From the cell containing the given text, extract its center point as (x, y) coordinate. 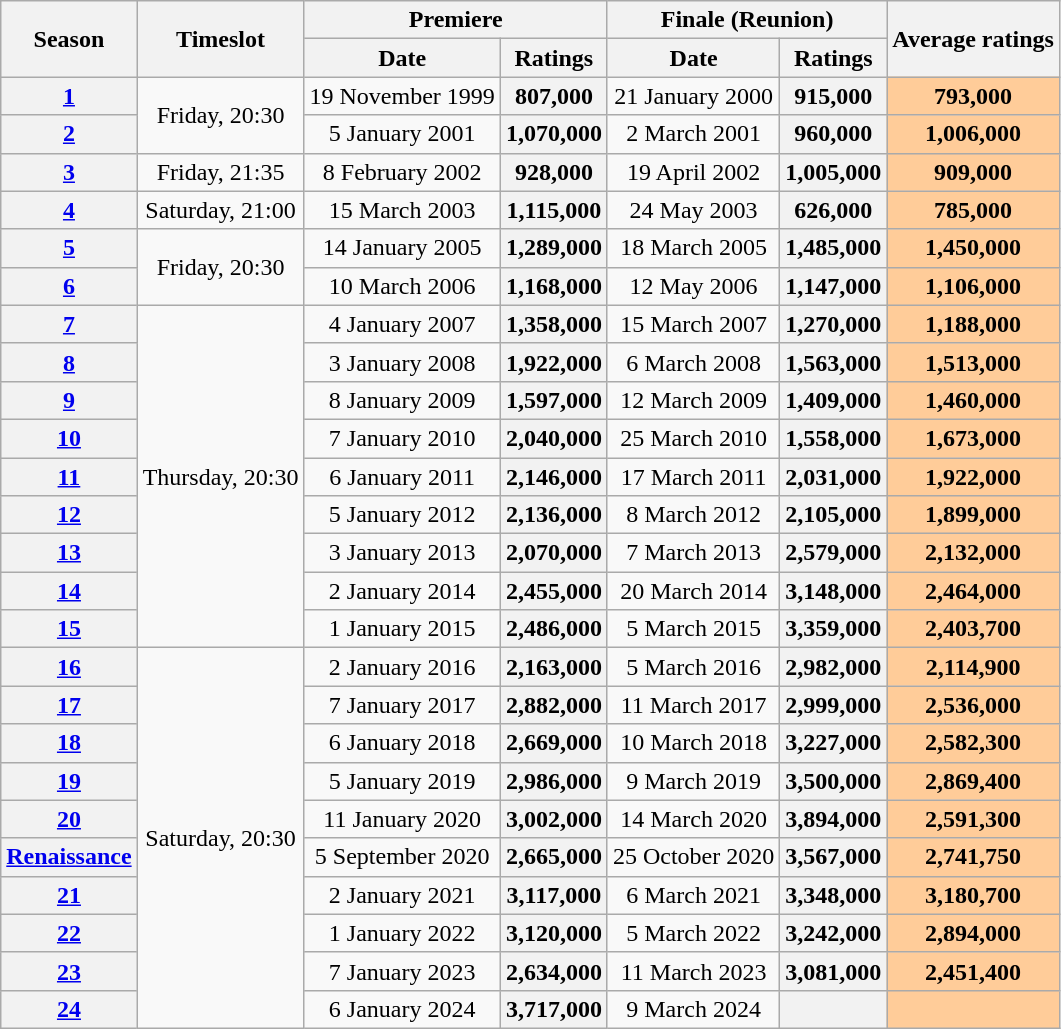
Friday, 21:35 (220, 172)
25 March 2010 (693, 438)
1,485,000 (834, 248)
7 January 2017 (402, 705)
2 January 2014 (402, 591)
1,460,000 (974, 400)
22 (69, 933)
2,999,000 (834, 705)
11 January 2020 (402, 819)
3 January 2008 (402, 362)
2,536,000 (974, 705)
14 March 2020 (693, 819)
1,270,000 (834, 324)
1,409,000 (834, 400)
2,455,000 (554, 591)
2 January 2016 (402, 667)
1,070,000 (554, 134)
7 January 2023 (402, 971)
3,117,000 (554, 895)
2,634,000 (554, 971)
Saturday, 21:00 (220, 210)
2,040,000 (554, 438)
11 March 2023 (693, 971)
6 January 2024 (402, 1009)
3,359,000 (834, 629)
2,132,000 (974, 553)
2 March 2001 (693, 134)
2,882,000 (554, 705)
5 March 2016 (693, 667)
2,403,700 (974, 629)
2,146,000 (554, 477)
1,147,000 (834, 286)
14 January 2005 (402, 248)
15 March 2007 (693, 324)
4 (69, 210)
Timeslot (220, 39)
3,227,000 (834, 743)
19 (69, 781)
4 January 2007 (402, 324)
6 January 2011 (402, 477)
10 March 2018 (693, 743)
Season (69, 39)
6 March 2021 (693, 895)
2,136,000 (554, 515)
2,591,300 (974, 819)
909,000 (974, 172)
25 October 2020 (693, 857)
24 (69, 1009)
16 (69, 667)
21 January 2000 (693, 96)
2,105,000 (834, 515)
15 March 2003 (402, 210)
18 March 2005 (693, 248)
3 January 2013 (402, 553)
793,000 (974, 96)
3,567,000 (834, 857)
1,558,000 (834, 438)
23 (69, 971)
2,451,400 (974, 971)
2,579,000 (834, 553)
3,002,000 (554, 819)
2,486,000 (554, 629)
1,673,000 (974, 438)
2,464,000 (974, 591)
928,000 (554, 172)
Thursday, 20:30 (220, 476)
3,717,000 (554, 1009)
6 January 2018 (402, 743)
24 May 2003 (693, 210)
12 (69, 515)
2,163,000 (554, 667)
1,005,000 (834, 172)
Average ratings (974, 39)
1,563,000 (834, 362)
8 January 2009 (402, 400)
17 (69, 705)
2 (69, 134)
20 March 2014 (693, 591)
1,358,000 (554, 324)
2,582,300 (974, 743)
2,665,000 (554, 857)
1,899,000 (974, 515)
5 (69, 248)
1,168,000 (554, 286)
17 March 2011 (693, 477)
915,000 (834, 96)
2,894,000 (974, 933)
1,006,000 (974, 134)
2,741,750 (974, 857)
6 March 2008 (693, 362)
3,894,000 (834, 819)
20 (69, 819)
9 March 2019 (693, 781)
8 March 2012 (693, 515)
785,000 (974, 210)
Finale (Reunion) (746, 20)
19 April 2002 (693, 172)
3,500,000 (834, 781)
1,115,000 (554, 210)
10 (69, 438)
3 (69, 172)
3,242,000 (834, 933)
Premiere (456, 20)
1,450,000 (974, 248)
7 (69, 324)
3,148,000 (834, 591)
5 March 2015 (693, 629)
8 (69, 362)
3,180,700 (974, 895)
2 January 2021 (402, 895)
5 January 2019 (402, 781)
12 March 2009 (693, 400)
5 September 2020 (402, 857)
1 January 2015 (402, 629)
15 (69, 629)
1,597,000 (554, 400)
1,106,000 (974, 286)
7 March 2013 (693, 553)
Saturday, 20:30 (220, 838)
14 (69, 591)
21 (69, 895)
1,513,000 (974, 362)
13 (69, 553)
5 January 2001 (402, 134)
Renaissance (69, 857)
5 March 2022 (693, 933)
7 January 2010 (402, 438)
5 January 2012 (402, 515)
9 March 2024 (693, 1009)
3,081,000 (834, 971)
1,289,000 (554, 248)
807,000 (554, 96)
2,982,000 (834, 667)
18 (69, 743)
960,000 (834, 134)
6 (69, 286)
1 (69, 96)
626,000 (834, 210)
11 March 2017 (693, 705)
1,188,000 (974, 324)
12 May 2006 (693, 286)
3,348,000 (834, 895)
3,120,000 (554, 933)
2,031,000 (834, 477)
10 March 2006 (402, 286)
2,869,400 (974, 781)
2,986,000 (554, 781)
2,114,900 (974, 667)
2,070,000 (554, 553)
19 November 1999 (402, 96)
9 (69, 400)
2,669,000 (554, 743)
1 January 2022 (402, 933)
8 February 2002 (402, 172)
11 (69, 477)
